Find where the given text appears and provide that cell's center as (x, y) coordinate. 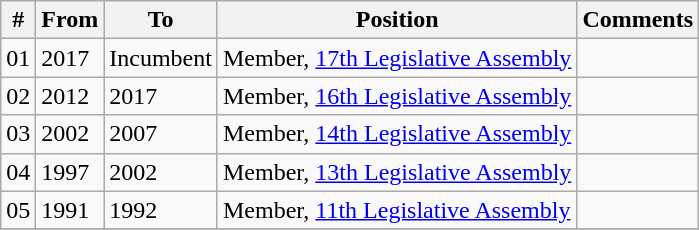
Comments (638, 20)
04 (18, 172)
1997 (70, 172)
2012 (70, 96)
1992 (161, 210)
Member, 16th Legislative Assembly (396, 96)
Member, 13th Legislative Assembly (396, 172)
1991 (70, 210)
2007 (161, 134)
# (18, 20)
Member, 17th Legislative Assembly (396, 58)
03 (18, 134)
Position (396, 20)
Member, 14th Legislative Assembly (396, 134)
Member, 11th Legislative Assembly (396, 210)
05 (18, 210)
Incumbent (161, 58)
To (161, 20)
02 (18, 96)
01 (18, 58)
From (70, 20)
